Provide the (X, Y) coordinate of the cell's center where the given text is located.  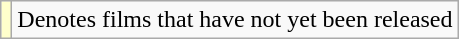
Denotes films that have not yet been released (235, 20)
